Determine the (x, y) coordinate at the center of the cell enclosing the given text.  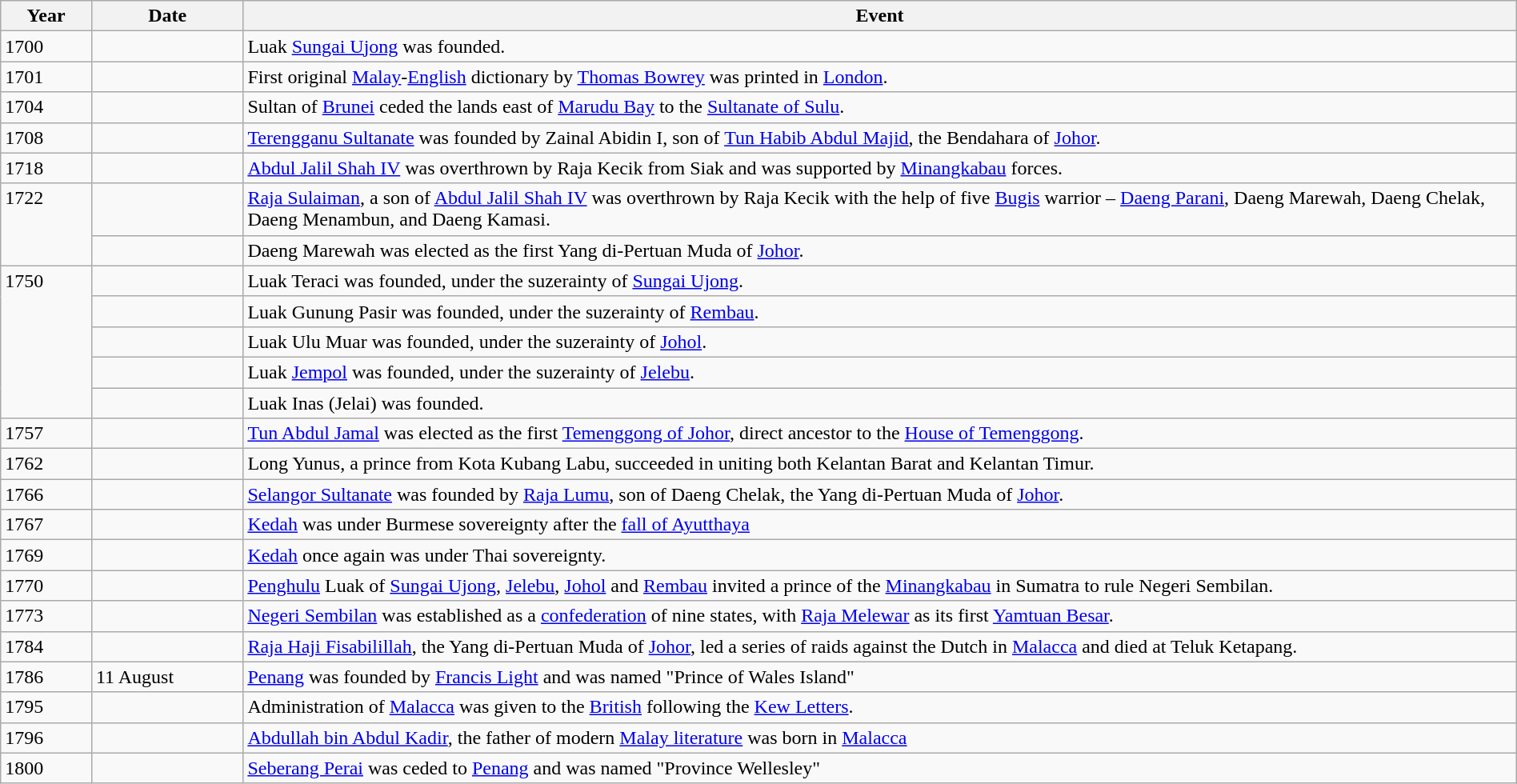
1701 (46, 77)
1800 (46, 768)
Tun Abdul Jamal was elected as the first Temenggong of Johor, direct ancestor to the House of Temenggong. (880, 434)
1796 (46, 738)
1757 (46, 434)
Date (166, 16)
Terengganu Sultanate was founded by Zainal Abidin I, son of Tun Habib Abdul Majid, the Bendahara of Johor. (880, 138)
11 August (166, 677)
Penang was founded by Francis Light and was named "Prince of Wales Island" (880, 677)
Luak Sungai Ujong was founded. (880, 46)
First original Malay-English dictionary by Thomas Bowrey was printed in London. (880, 77)
1718 (46, 168)
Abdullah bin Abdul Kadir, the father of modern Malay literature was born in Malacca (880, 738)
1769 (46, 555)
Luak Gunung Pasir was founded, under the suzerainty of Rembau. (880, 311)
1767 (46, 525)
Administration of Malacca was given to the British following the Kew Letters. (880, 707)
1700 (46, 46)
1784 (46, 646)
1766 (46, 494)
Luak Teraci was founded, under the suzerainty of Sungai Ujong. (880, 281)
1770 (46, 586)
Long Yunus, a prince from Kota Kubang Labu, succeeded in uniting both Kelantan Barat and Kelantan Timur. (880, 464)
Event (880, 16)
1762 (46, 464)
1786 (46, 677)
Raja Haji Fisabilillah, the Yang di-Pertuan Muda of Johor, led a series of raids against the Dutch in Malacca and died at Teluk Ketapang. (880, 646)
Seberang Perai was ceded to Penang and was named "Province Wellesley" (880, 768)
Luak Ulu Muar was founded, under the suzerainty of Johol. (880, 342)
Sultan of Brunei ceded the lands east of Marudu Bay to the Sultanate of Sulu. (880, 107)
1795 (46, 707)
Penghulu Luak of Sungai Ujong, Jelebu, Johol and Rembau invited a prince of the Minangkabau in Sumatra to rule Negeri Sembilan. (880, 586)
Luak Inas (Jelai) was founded. (880, 402)
1750 (46, 342)
1708 (46, 138)
Kedah was under Burmese sovereignty after the fall of Ayutthaya (880, 525)
1704 (46, 107)
Selangor Sultanate was founded by Raja Lumu, son of Daeng Chelak, the Yang di-Pertuan Muda of Johor. (880, 494)
Year (46, 16)
Kedah once again was under Thai sovereignty. (880, 555)
Abdul Jalil Shah IV was overthrown by Raja Kecik from Siak and was supported by Minangkabau forces. (880, 168)
Daeng Marewah was elected as the first Yang di-Pertuan Muda of Johor. (880, 250)
Luak Jempol was founded, under the suzerainty of Jelebu. (880, 372)
1722 (46, 224)
1773 (46, 616)
Negeri Sembilan was established as a confederation of nine states, with Raja Melewar as its first Yamtuan Besar. (880, 616)
